Identify which cell holds the provided text, then report its [X, Y] central coordinate. 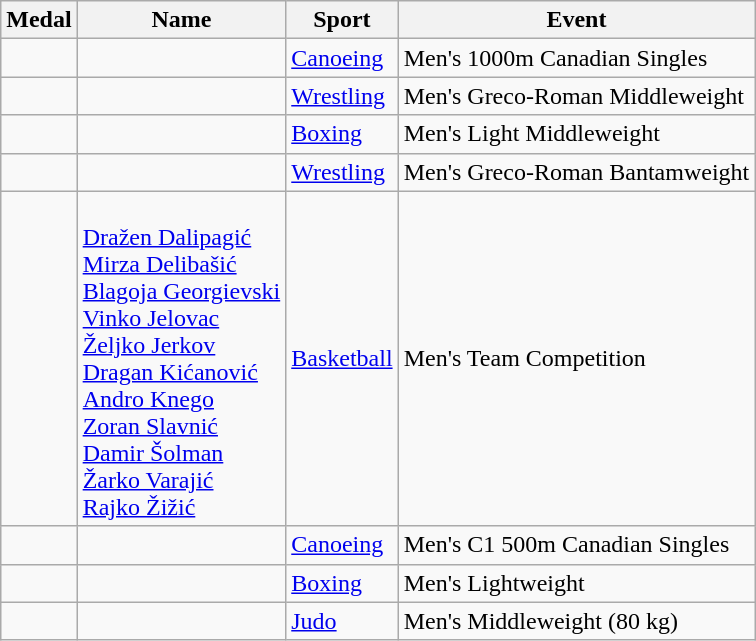
Basketball [342, 358]
Event [576, 20]
Sport [342, 20]
Men's Lightweight [576, 583]
Medal [39, 20]
Men's C1 500m Canadian Singles [576, 545]
Men's Middleweight (80 kg) [576, 621]
Men's 1000m Canadian Singles [576, 58]
Men's Team Competition [576, 358]
Men's Greco-Roman Middleweight [576, 96]
Judo [342, 621]
Name [182, 20]
Men's Light Middleweight [576, 134]
Men's Greco-Roman Bantamweight [576, 172]
